Locate the cell with the specified text and output its [x, y] center coordinate. 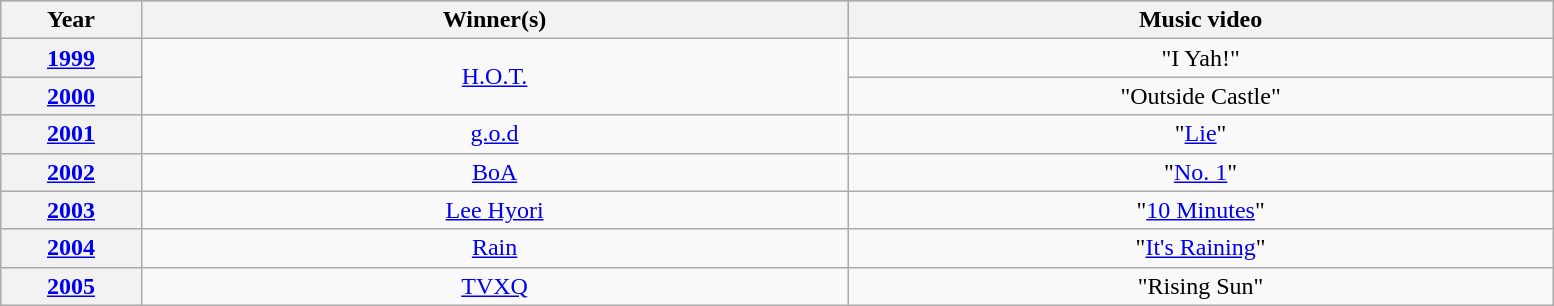
TVXQ [495, 286]
g.o.d [495, 134]
Rain [495, 248]
"Lie" [1201, 134]
"It's Raining" [1201, 248]
"Outside Castle" [1201, 96]
"10 Minutes" [1201, 210]
2000 [70, 96]
"Rising Sun" [1201, 286]
1999 [70, 58]
Music video [1201, 20]
2003 [70, 210]
2005 [70, 286]
2001 [70, 134]
Lee Hyori [495, 210]
"I Yah!" [1201, 58]
H.O.T. [495, 77]
BoA [495, 172]
2004 [70, 248]
2002 [70, 172]
Winner(s) [495, 20]
"No. 1" [1201, 172]
Year [70, 20]
